Pinpoint the cell where the given text exists, returning its [X, Y] midpoint coordinate. 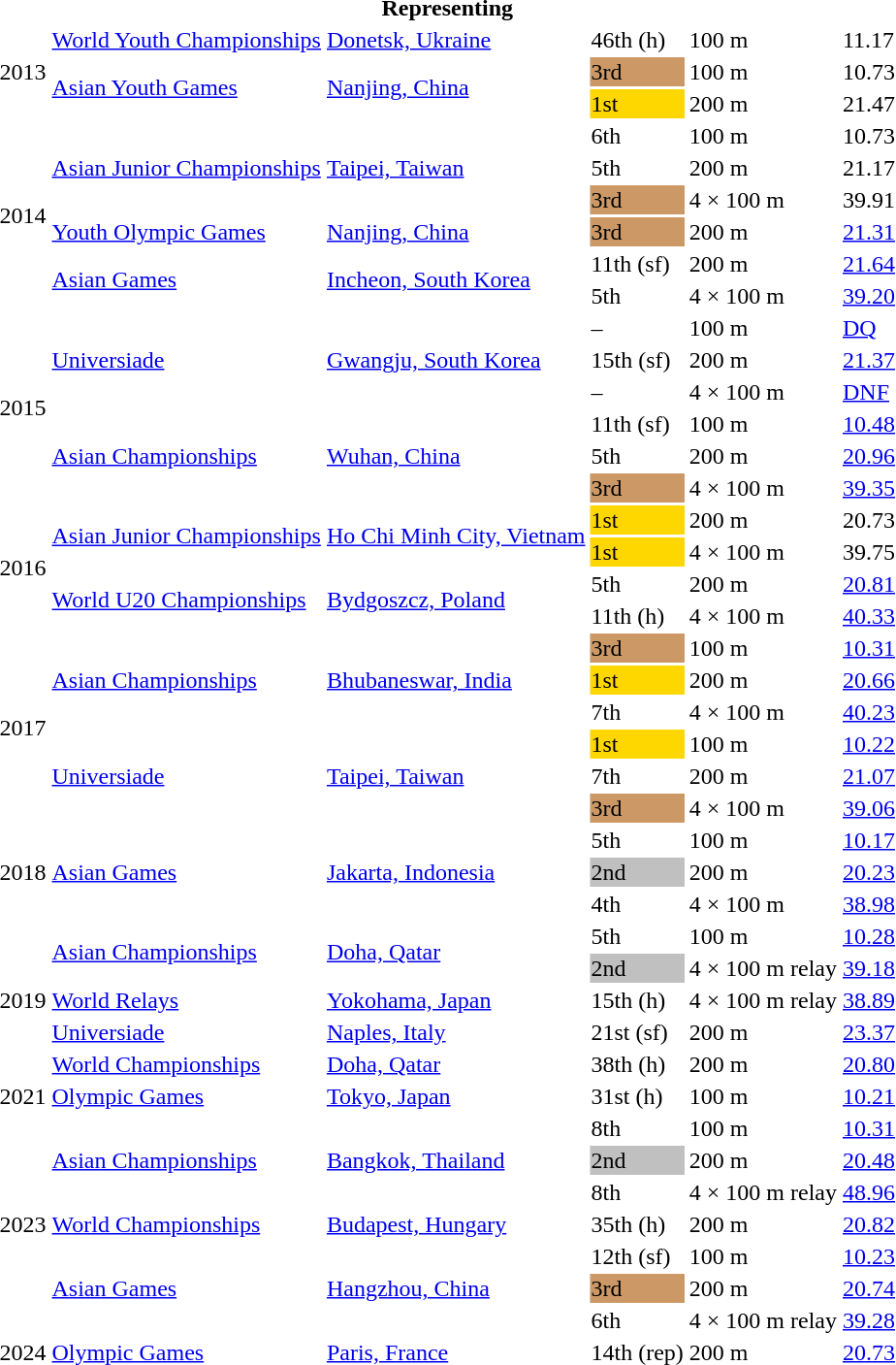
21st (sf) [637, 1032]
Tokyo, Japan [456, 1096]
46th (h) [637, 40]
Bydgoszcz, Poland [456, 600]
Olympic Games [186, 1096]
12th (sf) [637, 1256]
Asian Youth Games [186, 87]
Hangzhou, China [456, 1288]
11th (h) [637, 616]
Youth Olympic Games [186, 232]
Incheon, South Korea [456, 279]
15th (sf) [637, 360]
15th (h) [637, 1000]
31st (h) [637, 1096]
Ho Chi Minh City, Vietnam [456, 536]
Bangkok, Thailand [456, 1160]
Naples, Italy [456, 1032]
Bhubaneswar, India [456, 680]
World U20 Championships [186, 600]
35th (h) [637, 1224]
World Youth Championships [186, 40]
Donetsk, Ukraine [456, 40]
Jakarta, Indonesia [456, 872]
Wuhan, China [456, 456]
Gwangju, South Korea [456, 360]
Budapest, Hungary [456, 1224]
World Relays [186, 1000]
4th [637, 904]
Yokohama, Japan [456, 1000]
38th (h) [637, 1064]
